Identify which cell holds the provided text, then report its [x, y] central coordinate. 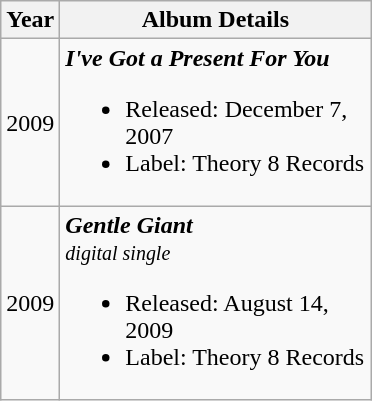
I've Got a Present For YouReleased: December 7, 2007Label: Theory 8 Records [216, 122]
Year [30, 20]
Gentle Giantdigital singleReleased: August 14, 2009Label: Theory 8 Records [216, 303]
Album Details [216, 20]
